Capture the cell that displays the provided text and extract its (X, Y) central coordinate. 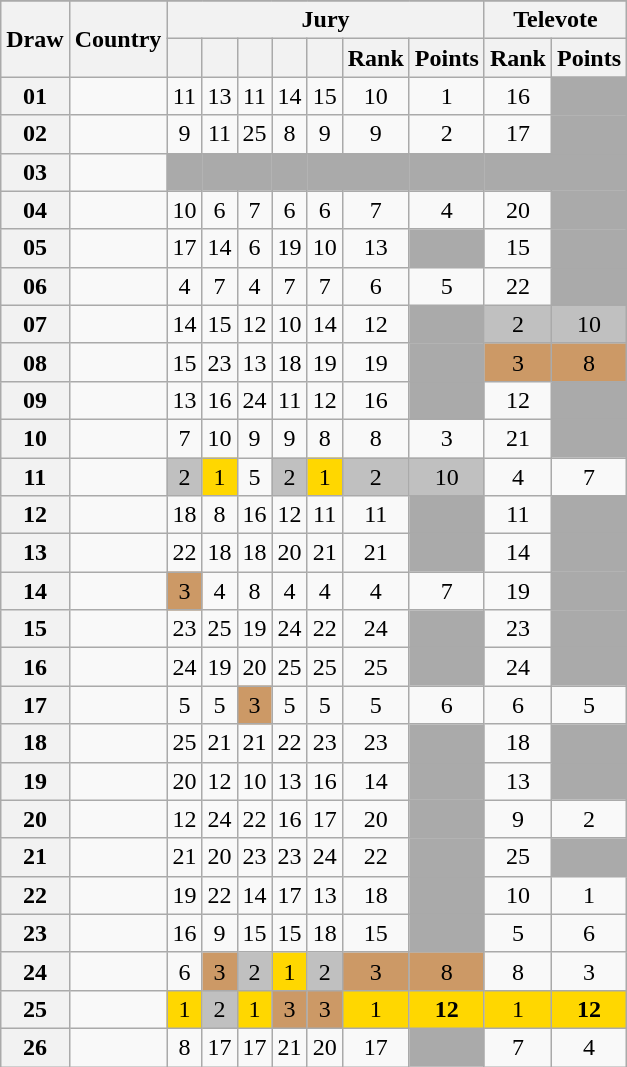
01 (35, 96)
04 (35, 210)
03 (35, 172)
09 (35, 400)
02 (35, 134)
05 (35, 248)
Jury (326, 20)
Country (118, 39)
08 (35, 362)
26 (35, 1047)
07 (35, 324)
Televote (555, 20)
06 (35, 286)
Draw (35, 39)
